Capture the cell that displays the provided text and extract its (X, Y) central coordinate. 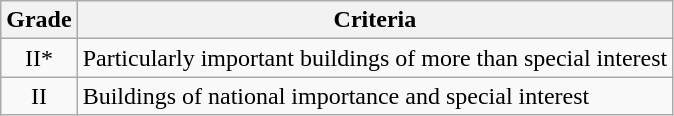
Particularly important buildings of more than special interest (375, 58)
Buildings of national importance and special interest (375, 96)
Criteria (375, 20)
II (39, 96)
II* (39, 58)
Grade (39, 20)
